Extract the (X, Y) coordinate from the center of the cell holding the provided text.  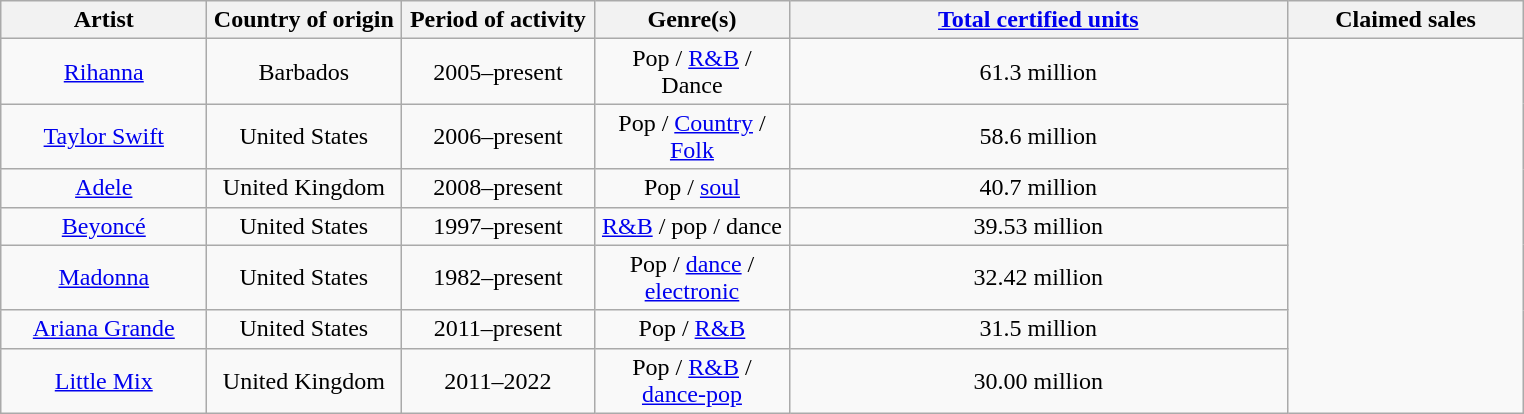
2008–present (498, 188)
Taylor Swift (104, 136)
58.6 million (1038, 136)
Adele (104, 188)
1997–present (498, 226)
2006–present (498, 136)
30.00 million (1038, 380)
32.42 million (1038, 278)
Country of origin (304, 20)
39.53 million (1038, 226)
Total certified units (1038, 20)
Little Mix (104, 380)
2011–2022 (498, 380)
2005–present (498, 72)
Beyoncé (104, 226)
Madonna (104, 278)
Barbados (304, 72)
Pop / Country / Folk (692, 136)
Genre(s) (692, 20)
31.5 million (1038, 329)
61.3 million (1038, 72)
Pop / dance / electronic (692, 278)
2011–present (498, 329)
R&B / pop / dance (692, 226)
Ariana Grande (104, 329)
Rihanna (104, 72)
Pop / R&B / dance-pop (692, 380)
1982–present (498, 278)
40.7 million (1038, 188)
Period of activity (498, 20)
Artist (104, 20)
Pop / R&B / Dance (692, 72)
Pop / R&B (692, 329)
Pop / soul (692, 188)
Claimed sales (1406, 20)
